Return (x, y) of the center of cell containing provided text 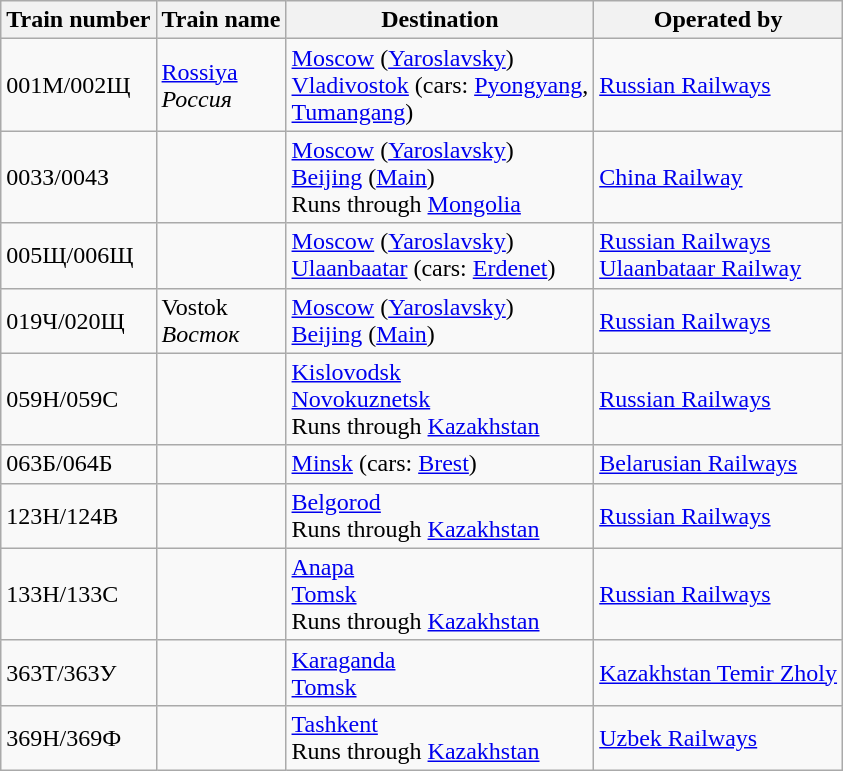
Train number (78, 20)
China Railway (718, 177)
Karaganda Tomsk (440, 672)
Rossiya Россия (221, 85)
Kazakhstan Temir Zholy (718, 672)
003З/004З (78, 177)
369Н/369Ф (78, 738)
Anapa TomskRuns through Kazakhstan (440, 594)
005Щ/006Щ (78, 256)
Moscow (Yaroslavsky) Beijing (Main) (440, 320)
Train name (221, 20)
Uzbek Railways (718, 738)
059Н/059С (78, 399)
TashkentRuns through Kazakhstan (440, 738)
001М/002Щ (78, 85)
019Ч/020Щ (78, 320)
063Б/064Б (78, 464)
363T/363У (78, 672)
Moscow (Yaroslavsky) Beijing (Main)Runs through Mongolia (440, 177)
Russian Railways Ulaanbataar Railway (718, 256)
Vostok Восток (221, 320)
Minsk (cars: Brest) (440, 464)
BelgorodRuns through Kazakhstan (440, 516)
Operated by (718, 20)
133Н/133С (78, 594)
Destination (440, 20)
Moscow (Yaroslavsky) Vladivostok (cars: Pyongyang, Tumangang) (440, 85)
Belarusian Railways (718, 464)
Moscow (Yaroslavsky) Ulaanbaatar (cars: Erdenet) (440, 256)
123Н/124В (78, 516)
Kislovodsk NovokuznetskRuns through Kazakhstan (440, 399)
